Detect which cell encompasses the target text, then output its (x, y) center coordinate. 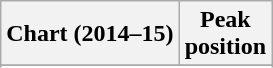
Chart (2014–15) (90, 34)
Peakposition (225, 34)
